For the text-containing cell, return its midpoint in (X, Y) coordinate format. 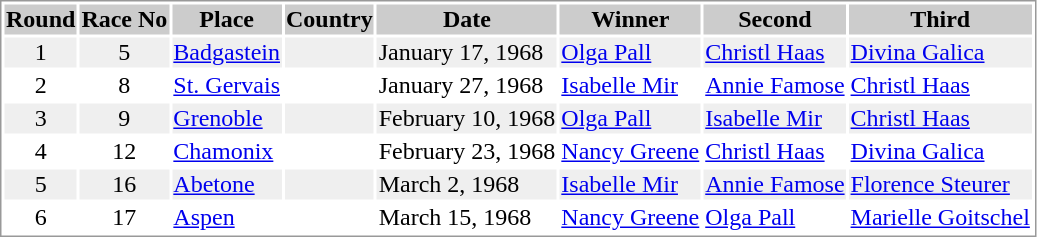
March 15, 1968 (467, 217)
12 (124, 151)
Second (775, 19)
Aspen (227, 217)
8 (124, 85)
16 (124, 185)
Race No (124, 19)
Country (330, 19)
4 (40, 151)
March 2, 1968 (467, 185)
Winner (630, 19)
6 (40, 217)
Date (467, 19)
3 (40, 119)
Badgastein (227, 53)
Florence Steurer (940, 185)
Grenoble (227, 119)
St. Gervais (227, 85)
Round (40, 19)
Marielle Goitschel (940, 217)
February 10, 1968 (467, 119)
January 17, 1968 (467, 53)
1 (40, 53)
2 (40, 85)
February 23, 1968 (467, 151)
17 (124, 217)
Chamonix (227, 151)
Third (940, 19)
9 (124, 119)
January 27, 1968 (467, 85)
Abetone (227, 185)
Place (227, 19)
